Identify which cell holds the provided text, then report its (X, Y) central coordinate. 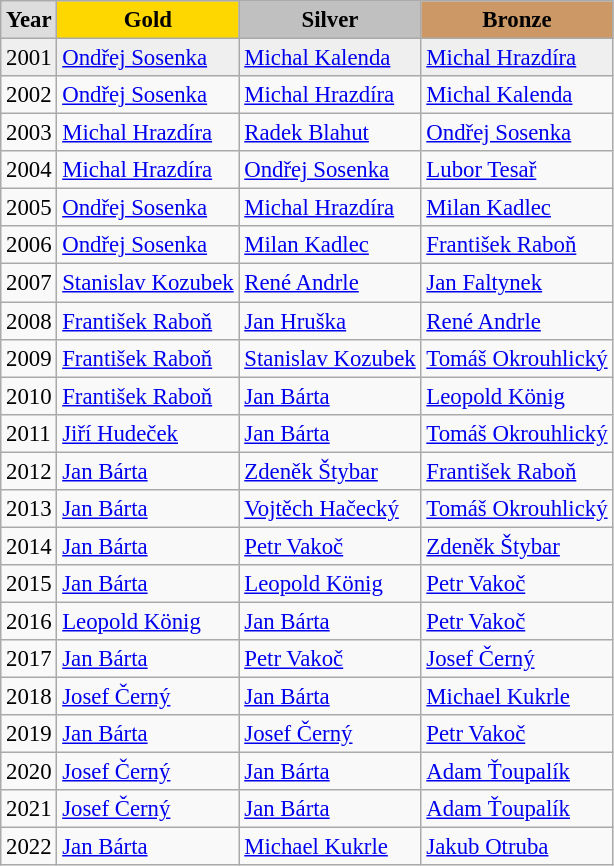
2010 (29, 396)
2014 (29, 546)
Jakub Otruba (517, 847)
2022 (29, 847)
2001 (29, 58)
2015 (29, 584)
Bronze (517, 20)
Jan Hruška (330, 321)
2021 (29, 809)
2011 (29, 433)
2005 (29, 208)
2016 (29, 621)
Vojtěch Hačecký (330, 509)
2003 (29, 133)
2017 (29, 659)
2020 (29, 772)
2013 (29, 509)
2006 (29, 245)
2004 (29, 170)
Year (29, 20)
Jiří Hudeček (148, 433)
Jan Faltynek (517, 283)
2002 (29, 95)
Radek Blahut (330, 133)
2009 (29, 358)
Silver (330, 20)
2018 (29, 697)
2012 (29, 471)
Lubor Tesař (517, 170)
2007 (29, 283)
2019 (29, 734)
2008 (29, 321)
Gold (148, 20)
